Capture the cell that displays the provided text and extract its [X, Y] central coordinate. 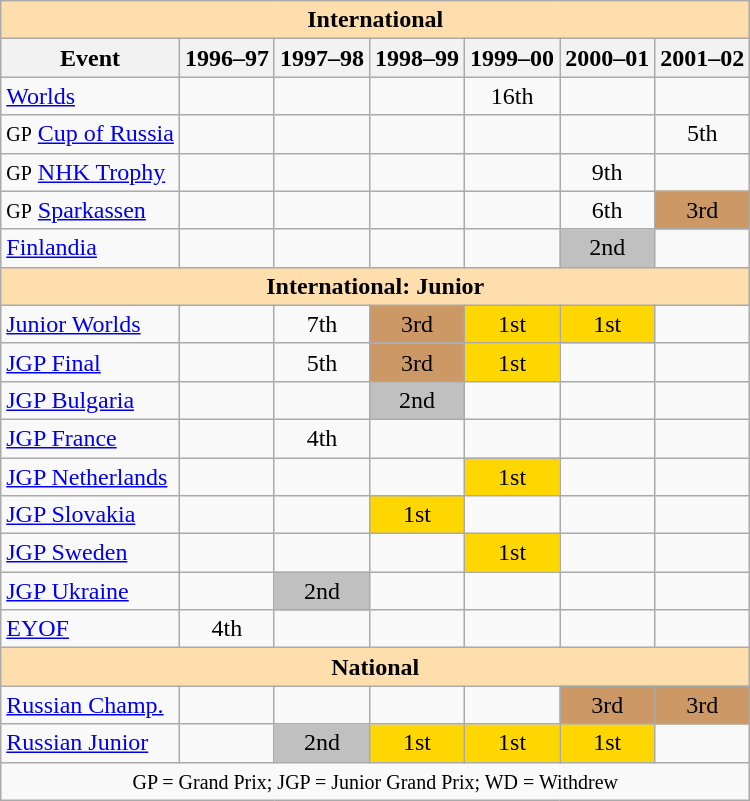
7th [322, 324]
JGP Sweden [90, 553]
2000–01 [608, 58]
1999–00 [512, 58]
GP Sparkassen [90, 210]
1998–99 [418, 58]
Junior Worlds [90, 324]
National [376, 667]
16th [512, 96]
JGP Bulgaria [90, 400]
GP = Grand Prix; JGP = Junior Grand Prix; WD = Withdrew [376, 781]
9th [608, 172]
2001–02 [702, 58]
JGP Netherlands [90, 477]
JGP France [90, 438]
Worlds [90, 96]
JGP Slovakia [90, 515]
GP NHK Trophy [90, 172]
JGP Final [90, 362]
6th [608, 210]
1997–98 [322, 58]
JGP Ukraine [90, 591]
Event [90, 58]
Finlandia [90, 248]
GP Cup of Russia [90, 134]
EYOF [90, 629]
International: Junior [376, 286]
Russian Junior [90, 743]
1996–97 [226, 58]
International [376, 20]
Russian Champ. [90, 705]
